Scan for the cell matching the given text and deliver its (X, Y) coordinate at center. 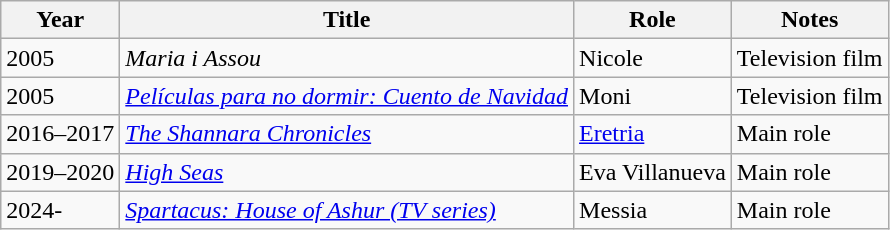
Maria i Assou (347, 58)
Messia (653, 210)
Eretria (653, 134)
Title (347, 20)
2016–2017 (60, 134)
2024- (60, 210)
Year (60, 20)
High Seas (347, 172)
Nicole (653, 58)
Moni (653, 96)
Eva Villanueva (653, 172)
2019–2020 (60, 172)
Películas para no dormir: Cuento de Navidad (347, 96)
Role (653, 20)
Notes (810, 20)
Spartacus: House of Ashur (TV series) (347, 210)
The Shannara Chronicles (347, 134)
